Extract the [X, Y] coordinate from the center of the cell holding the provided text.  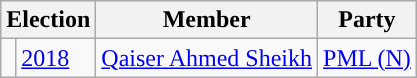
PML (N) [368, 58]
Election [48, 20]
Party [368, 20]
Member [207, 20]
Qaiser Ahmed Sheikh [207, 58]
2018 [56, 58]
